Extract the [X, Y] coordinate from the center of the cell holding the provided text.  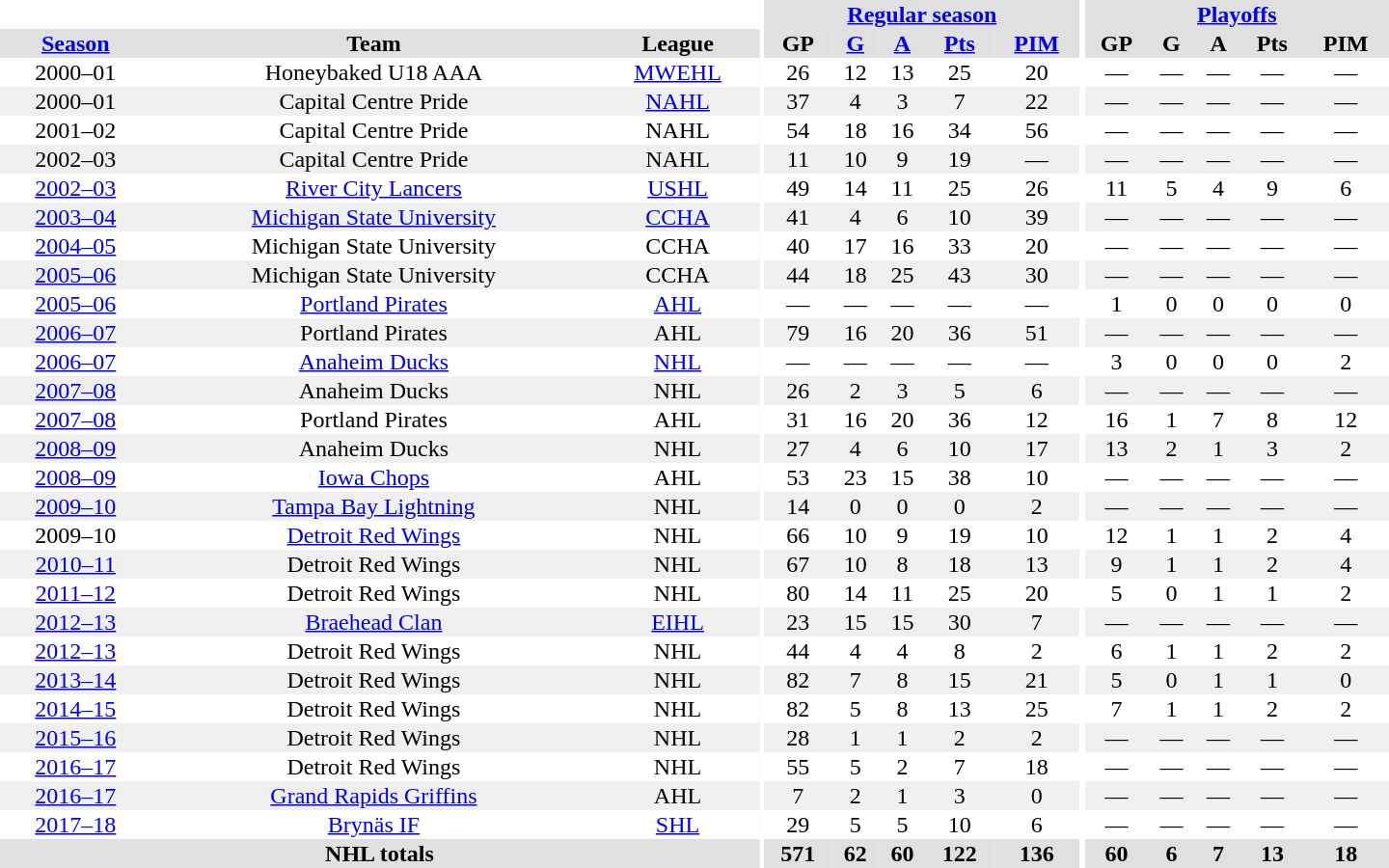
Braehead Clan [374, 622]
571 [798, 854]
39 [1036, 217]
2004–05 [75, 246]
MWEHL [677, 72]
USHL [677, 188]
Regular season [922, 14]
38 [960, 477]
2010–11 [75, 564]
2014–15 [75, 709]
27 [798, 448]
49 [798, 188]
2001–02 [75, 130]
River City Lancers [374, 188]
33 [960, 246]
21 [1036, 680]
79 [798, 333]
28 [798, 738]
34 [960, 130]
Season [75, 43]
122 [960, 854]
NHL totals [380, 854]
2011–12 [75, 593]
2015–16 [75, 738]
Tampa Bay Lightning [374, 506]
2013–14 [75, 680]
31 [798, 420]
51 [1036, 333]
53 [798, 477]
22 [1036, 101]
66 [798, 535]
Team [374, 43]
League [677, 43]
2017–18 [75, 825]
EIHL [677, 622]
43 [960, 275]
67 [798, 564]
SHL [677, 825]
Honeybaked U18 AAA [374, 72]
40 [798, 246]
Iowa Chops [374, 477]
29 [798, 825]
80 [798, 593]
41 [798, 217]
136 [1036, 854]
Playoffs [1237, 14]
Brynäs IF [374, 825]
Grand Rapids Griffins [374, 796]
2003–04 [75, 217]
56 [1036, 130]
62 [855, 854]
55 [798, 767]
37 [798, 101]
54 [798, 130]
